Output the (X, Y) coordinate of the center of the cell containing the given text.  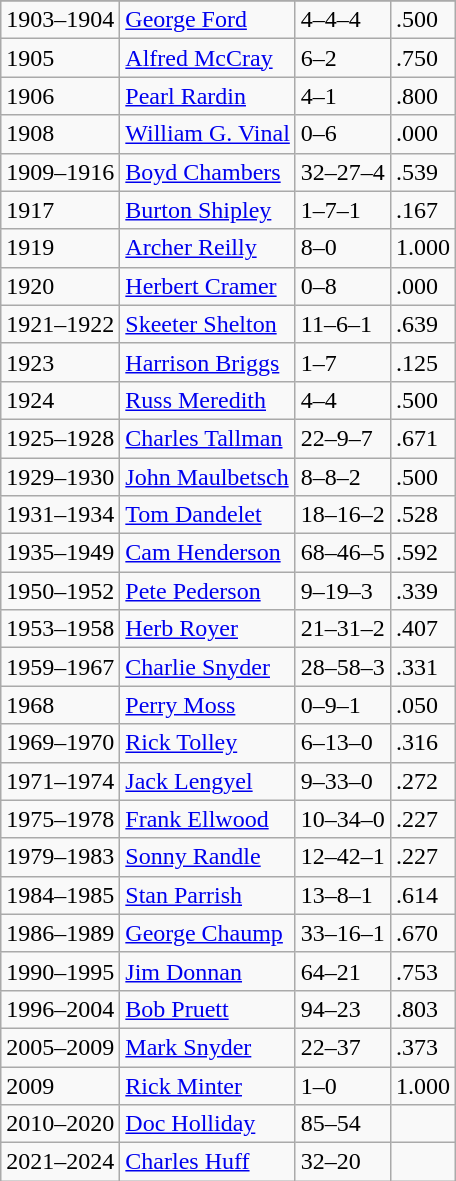
1953–1958 (60, 629)
.592 (422, 553)
Alfred McCray (208, 58)
Skeeter Shelton (208, 324)
Herb Royer (208, 629)
Tom Dandelet (208, 515)
.670 (422, 933)
1979–1983 (60, 857)
0–6 (342, 134)
22–9–7 (342, 438)
Perry Moss (208, 705)
.539 (422, 172)
0–9–1 (342, 705)
9–33–0 (342, 781)
68–46–5 (342, 553)
Jim Donnan (208, 971)
Doc Holliday (208, 1124)
12–42–1 (342, 857)
8–0 (342, 248)
.528 (422, 515)
1996–2004 (60, 1009)
Burton Shipley (208, 210)
1–7 (342, 362)
1971–1974 (60, 781)
.373 (422, 1047)
Stan Parrish (208, 895)
Harrison Briggs (208, 362)
4–4–4 (342, 20)
George Chaump (208, 933)
1984–1985 (60, 895)
32–27–4 (342, 172)
Pearl Rardin (208, 96)
1929–1930 (60, 477)
0–8 (342, 286)
85–54 (342, 1124)
1959–1967 (60, 667)
94–23 (342, 1009)
.753 (422, 971)
6–13–0 (342, 743)
1–0 (342, 1085)
1990–1995 (60, 971)
1969–1970 (60, 743)
11–6–1 (342, 324)
John Maulbetsch (208, 477)
Frank Ellwood (208, 819)
.639 (422, 324)
Sonny Randle (208, 857)
.272 (422, 781)
13–8–1 (342, 895)
Russ Meredith (208, 400)
1924 (60, 400)
1920 (60, 286)
18–16–2 (342, 515)
1921–1922 (60, 324)
1903–1904 (60, 20)
Mark Snyder (208, 1047)
Bob Pruett (208, 1009)
1931–1934 (60, 515)
2021–2024 (60, 1162)
Charlie Snyder (208, 667)
1923 (60, 362)
64–21 (342, 971)
22–37 (342, 1047)
Charles Tallman (208, 438)
1906 (60, 96)
Boyd Chambers (208, 172)
1919 (60, 248)
2005–2009 (60, 1047)
.331 (422, 667)
Archer Reilly (208, 248)
.803 (422, 1009)
.050 (422, 705)
.316 (422, 743)
21–31–2 (342, 629)
Cam Henderson (208, 553)
Pete Pederson (208, 591)
32–20 (342, 1162)
.339 (422, 591)
.125 (422, 362)
Jack Lengyel (208, 781)
.800 (422, 96)
28–58–3 (342, 667)
1909–1916 (60, 172)
Rick Tolley (208, 743)
George Ford (208, 20)
.407 (422, 629)
2010–2020 (60, 1124)
1968 (60, 705)
10–34–0 (342, 819)
.167 (422, 210)
2009 (60, 1085)
.671 (422, 438)
Rick Minter (208, 1085)
Herbert Cramer (208, 286)
William G. Vinal (208, 134)
4–4 (342, 400)
4–1 (342, 96)
1905 (60, 58)
1–7–1 (342, 210)
33–16–1 (342, 933)
9–19–3 (342, 591)
1908 (60, 134)
1986–1989 (60, 933)
6–2 (342, 58)
1975–1978 (60, 819)
Charles Huff (208, 1162)
.750 (422, 58)
8–8–2 (342, 477)
1935–1949 (60, 553)
1950–1952 (60, 591)
1917 (60, 210)
1925–1928 (60, 438)
.614 (422, 895)
